Output the (X, Y) coordinate of the center of the cell containing the given text.  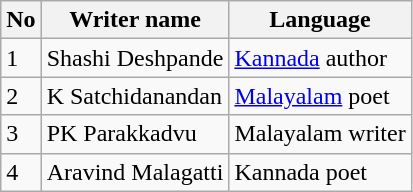
1 (21, 58)
K Satchidanandan (135, 96)
4 (21, 172)
Malayalam writer (320, 134)
Malayalam poet (320, 96)
No (21, 20)
3 (21, 134)
Language (320, 20)
PK Parakkadvu (135, 134)
Shashi Deshpande (135, 58)
Aravind Malagatti (135, 172)
Kannada author (320, 58)
Kannada poet (320, 172)
2 (21, 96)
Writer name (135, 20)
